Return the [x, y] coordinate for the center point of the cell that contains the specified text.  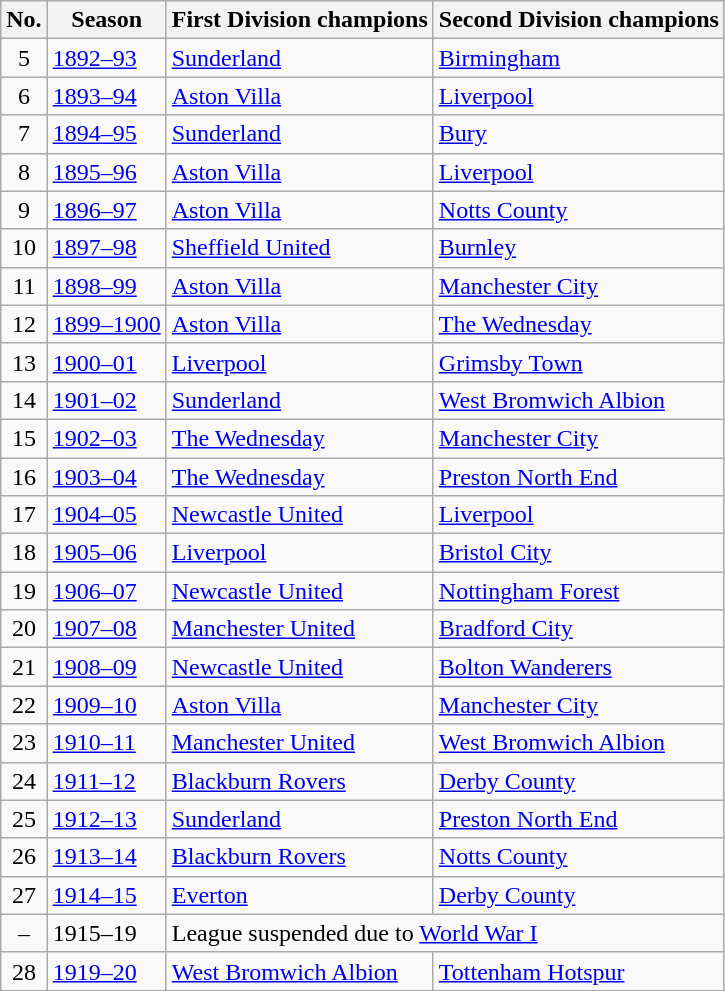
Second Division champions [578, 20]
10 [24, 248]
1913–14 [106, 857]
Nottingham Forest [578, 591]
12 [24, 324]
7 [24, 134]
11 [24, 286]
1912–13 [106, 819]
Tottenham Hotspur [578, 971]
13 [24, 362]
1899–1900 [106, 324]
1904–05 [106, 515]
Season [106, 20]
26 [24, 857]
1900–01 [106, 362]
6 [24, 96]
Everton [300, 895]
5 [24, 58]
Bury [578, 134]
21 [24, 667]
1901–02 [106, 400]
1903–04 [106, 477]
1896–97 [106, 210]
28 [24, 971]
First Division champions [300, 20]
Bolton Wanderers [578, 667]
1906–07 [106, 591]
Burnley [578, 248]
22 [24, 705]
1897–98 [106, 248]
19 [24, 591]
14 [24, 400]
1892–93 [106, 58]
8 [24, 172]
1919–20 [106, 971]
1895–96 [106, 172]
1893–94 [106, 96]
9 [24, 210]
1902–03 [106, 438]
1910–11 [106, 743]
17 [24, 515]
1914–15 [106, 895]
1909–10 [106, 705]
Sheffield United [300, 248]
23 [24, 743]
Bradford City [578, 629]
25 [24, 819]
1915–19 [106, 933]
18 [24, 553]
– [24, 933]
24 [24, 781]
1905–06 [106, 553]
1907–08 [106, 629]
No. [24, 20]
15 [24, 438]
Bristol City [578, 553]
1911–12 [106, 781]
16 [24, 477]
20 [24, 629]
1908–09 [106, 667]
League suspended due to World War I [445, 933]
27 [24, 895]
1894–95 [106, 134]
Grimsby Town [578, 362]
Birmingham [578, 58]
1898–99 [106, 286]
